Capture the cell that displays the provided text and extract its [x, y] central coordinate. 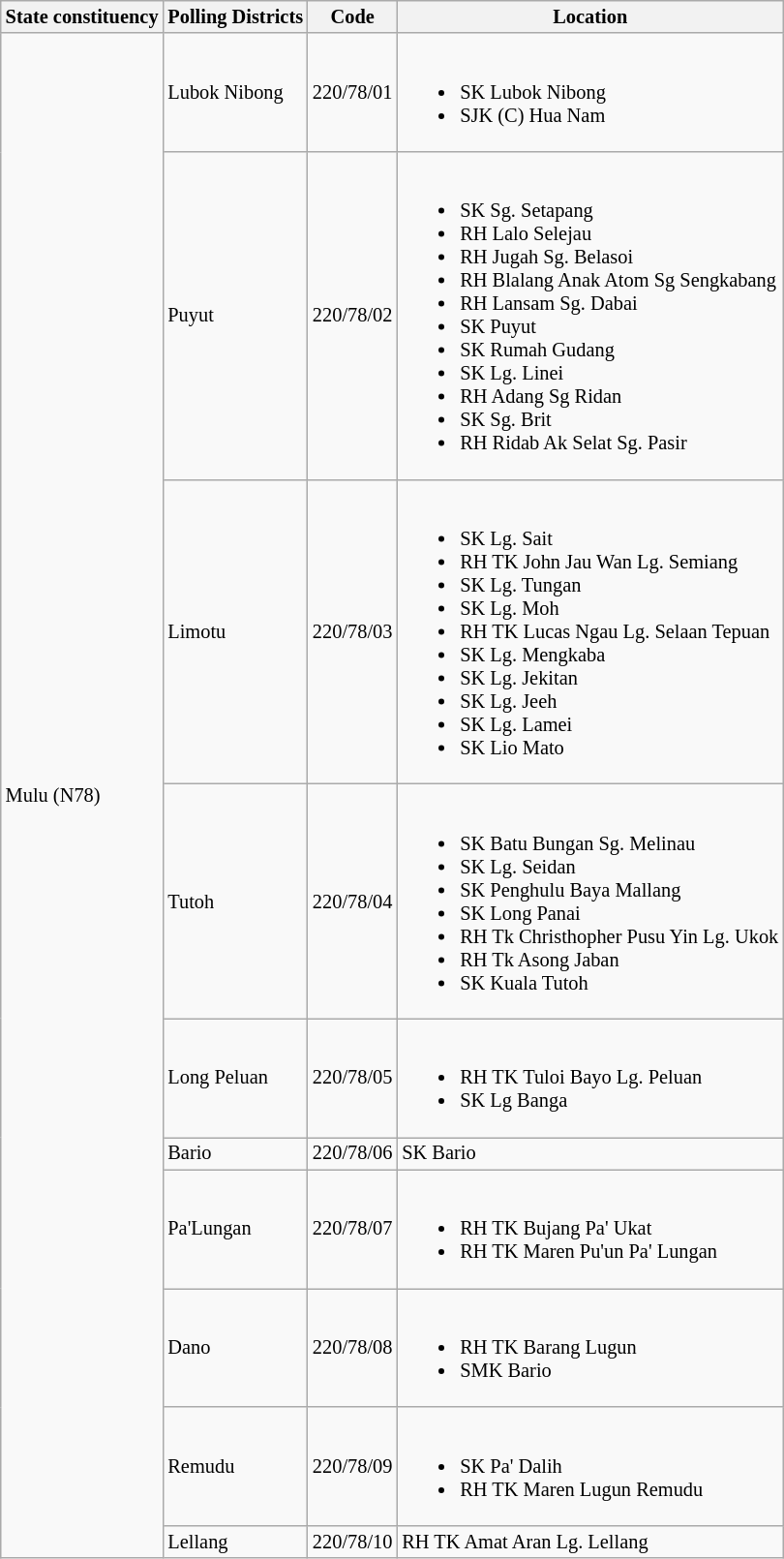
SK Lubok NibongSJK (C) Hua Nam [590, 92]
Polling Districts [235, 16]
Lubok Nibong [235, 92]
Lellang [235, 1542]
Pa'Lungan [235, 1229]
220/78/10 [352, 1542]
Long Peluan [235, 1078]
220/78/05 [352, 1078]
220/78/07 [352, 1229]
Code [352, 16]
Puyut [235, 315]
State constituency [82, 16]
220/78/04 [352, 901]
RH TK Amat Aran Lg. Lellang [590, 1542]
220/78/06 [352, 1153]
SK Pa' DalihRH TK Maren Lugun Remudu [590, 1466]
RH TK Tuloi Bayo Lg. PeluanSK Lg Banga [590, 1078]
Tutoh [235, 901]
Mulu (N78) [82, 796]
220/78/01 [352, 92]
Bario [235, 1153]
SK Batu Bungan Sg. MelinauSK Lg. SeidanSK Penghulu Baya MallangSK Long PanaiRH Tk Christhopher Pusu Yin Lg. UkokRH Tk Asong JabanSK Kuala Tutoh [590, 901]
Limotu [235, 631]
220/78/09 [352, 1466]
RH TK Bujang Pa' UkatRH TK Maren Pu'un Pa' Lungan [590, 1229]
Location [590, 16]
220/78/03 [352, 631]
220/78/02 [352, 315]
Remudu [235, 1466]
SK Bario [590, 1153]
Dano [235, 1347]
RH TK Barang LugunSMK Bario [590, 1347]
220/78/08 [352, 1347]
